Locate the cell with the specified text and output its (x, y) center coordinate. 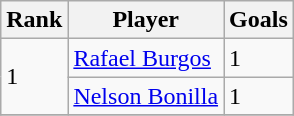
Player (146, 20)
Rafael Burgos (146, 58)
Nelson Bonilla (146, 96)
Rank (34, 20)
Goals (259, 20)
